Capture the cell that displays the provided text and extract its (X, Y) central coordinate. 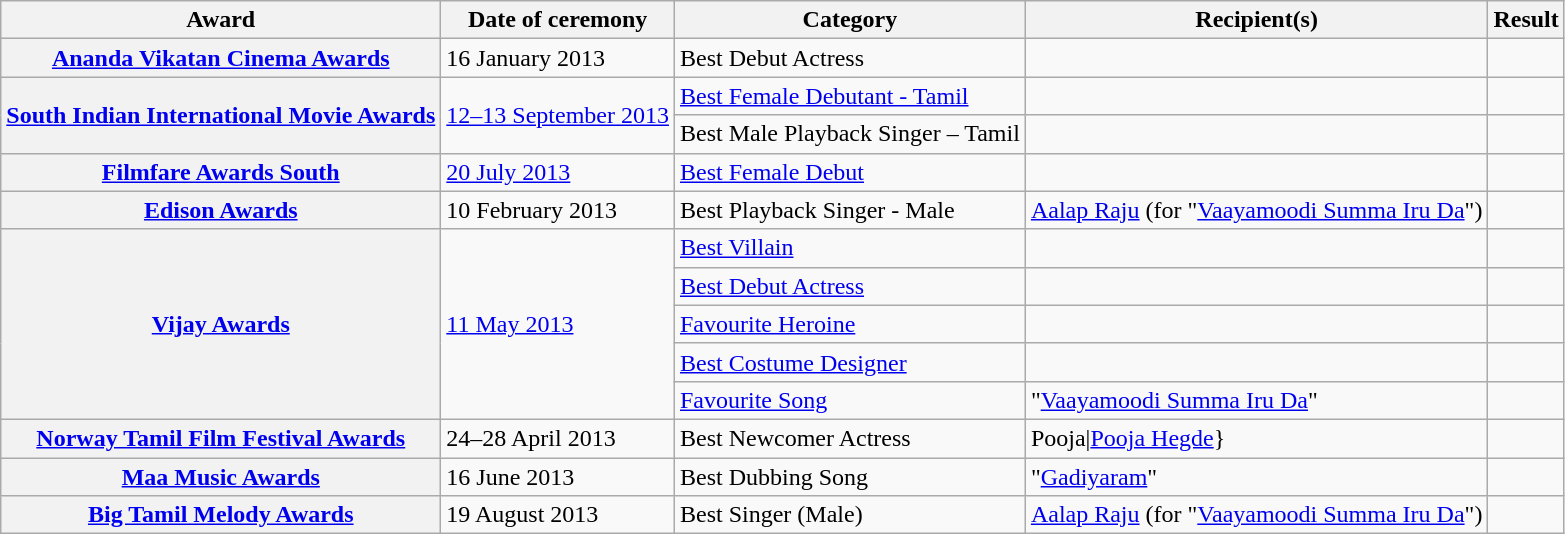
Best Playback Singer - Male (850, 210)
Award (221, 20)
Ananda Vikatan Cinema Awards (221, 58)
Filmfare Awards South (221, 172)
Best Dubbing Song (850, 477)
"Vaayamoodi Summa Iru Da" (1256, 400)
16 June 2013 (558, 477)
Edison Awards (221, 210)
Best Female Debut (850, 172)
20 July 2013 (558, 172)
"Gadiyaram" (1256, 477)
Best Costume Designer (850, 362)
19 August 2013 (558, 515)
Big Tamil Melody Awards (221, 515)
Vijay Awards (221, 324)
Norway Tamil Film Festival Awards (221, 438)
Best Newcomer Actress (850, 438)
Best Female Debutant - Tamil (850, 96)
Result (1526, 20)
Pooja|Pooja Hegde} (1256, 438)
Best Villain (850, 248)
Best Singer (Male) (850, 515)
Favourite Song (850, 400)
Maa Music Awards (221, 477)
Category (850, 20)
Best Male Playback Singer – Tamil (850, 134)
Date of ceremony (558, 20)
16 January 2013 (558, 58)
Favourite Heroine (850, 324)
12–13 September 2013 (558, 115)
24–28 April 2013 (558, 438)
11 May 2013 (558, 324)
10 February 2013 (558, 210)
South Indian International Movie Awards (221, 115)
Recipient(s) (1256, 20)
